Search for the cell housing the specified text and yield its [X, Y] center coordinate. 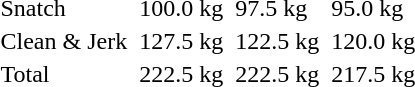
122.5 kg [278, 41]
127.5 kg [182, 41]
